Output the [X, Y] coordinate of the center of the cell containing the given text.  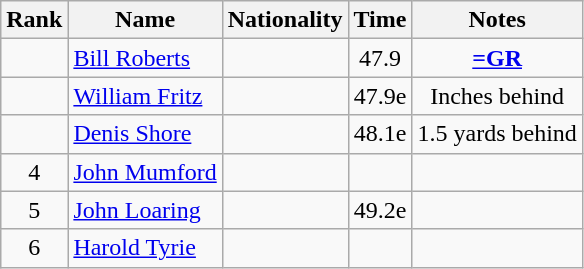
John Loaring [145, 210]
1.5 yards behind [497, 134]
Nationality [285, 20]
Denis Shore [145, 134]
4 [34, 172]
Inches behind [497, 96]
=GR [497, 58]
49.2e [380, 210]
Notes [497, 20]
John Mumford [145, 172]
Bill Roberts [145, 58]
William Fritz [145, 96]
Time [380, 20]
6 [34, 248]
5 [34, 210]
47.9 [380, 58]
Harold Tyrie [145, 248]
48.1e [380, 134]
Rank [34, 20]
Name [145, 20]
47.9e [380, 96]
